Return (x, y) of the center of cell containing provided text 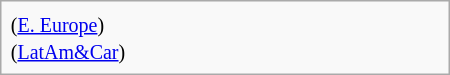
(E. Europe) (LatAm&Car) (224, 38)
